Extract the [x, y] coordinate from the center of the cell holding the provided text.  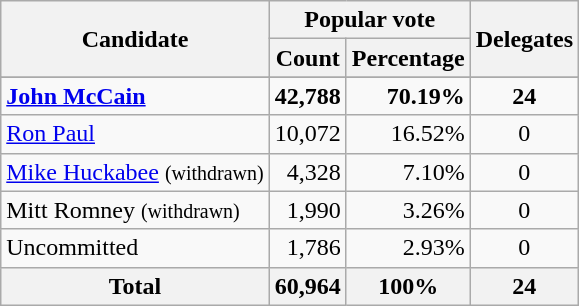
100% [408, 286]
Percentage [408, 58]
3.26% [408, 210]
John McCain [135, 96]
4,328 [308, 172]
70.19% [408, 96]
Mike Huckabee (withdrawn) [135, 172]
60,964 [308, 286]
Total [135, 286]
42,788 [308, 96]
1,990 [308, 210]
Mitt Romney (withdrawn) [135, 210]
Ron Paul [135, 134]
2.93% [408, 248]
Uncommitted [135, 248]
7.10% [408, 172]
Candidate [135, 39]
Popular vote [370, 20]
10,072 [308, 134]
Count [308, 58]
1,786 [308, 248]
Delegates [524, 39]
16.52% [408, 134]
